For the text-containing cell, return its midpoint in [x, y] coordinate format. 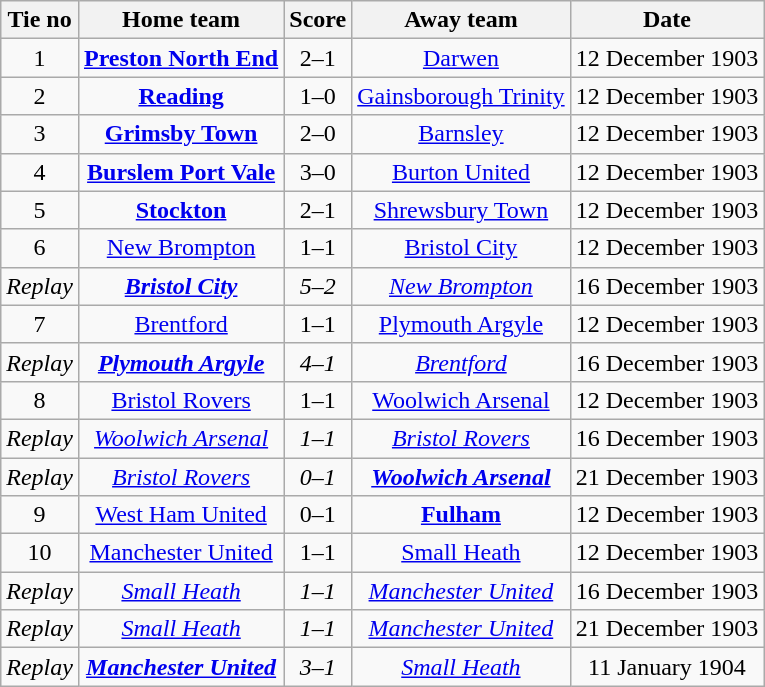
3 [40, 134]
Away team [461, 20]
2–0 [318, 134]
Home team [180, 20]
5 [40, 210]
Stockton [180, 210]
3–1 [318, 667]
4 [40, 172]
Preston North End [180, 58]
Grimsby Town [180, 134]
Darwen [461, 58]
Score [318, 20]
8 [40, 400]
West Ham United [180, 515]
Burslem Port Vale [180, 172]
7 [40, 324]
5–2 [318, 286]
1 [40, 58]
Burton United [461, 172]
11 January 1904 [667, 667]
Date [667, 20]
Shrewsbury Town [461, 210]
9 [40, 515]
1–0 [318, 96]
6 [40, 248]
3–0 [318, 172]
4–1 [318, 362]
Tie no [40, 20]
Barnsley [461, 134]
2 [40, 96]
Reading [180, 96]
10 [40, 553]
Fulham [461, 515]
Gainsborough Trinity [461, 96]
